Search for the cell housing the specified text and yield its (X, Y) center coordinate. 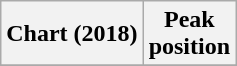
Peakposition (189, 34)
Chart (2018) (72, 34)
